For the text-containing cell, return its midpoint in [X, Y] coordinate format. 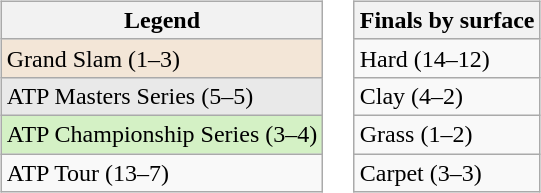
ATP Tour (13–7) [162, 173]
ATP Masters Series (5–5) [162, 96]
Carpet (3–3) [447, 173]
Finals by surface [447, 20]
Hard (14–12) [447, 58]
Grass (1–2) [447, 134]
Clay (4–2) [447, 96]
Legend [162, 20]
Grand Slam (1–3) [162, 58]
ATP Championship Series (3–4) [162, 134]
